Return the [X, Y] coordinate for the center point of the cell that contains the specified text.  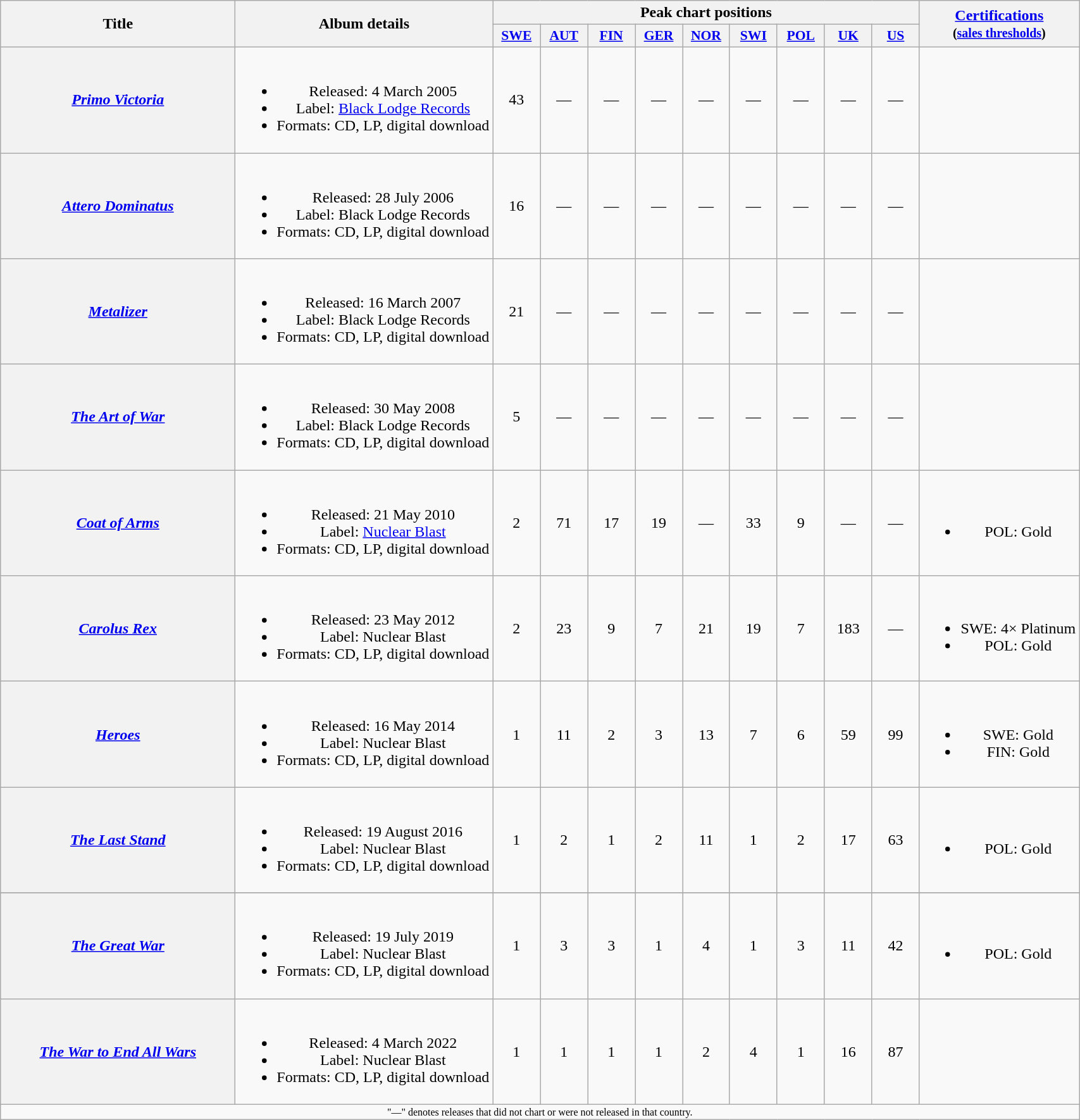
POL [801, 36]
Attero Dominatus [118, 206]
SWE: 4× PlatinumPOL: Gold [1000, 629]
The Last Stand [118, 840]
GER [659, 36]
The War to End All Wars [118, 1052]
Released: 16 May 2014Label: Nuclear BlastFormats: CD, LP, digital download [364, 734]
Released: 19 August 2016Label: Nuclear BlastFormats: CD, LP, digital download [364, 840]
SWE: GoldFIN: Gold [1000, 734]
59 [848, 734]
Metalizer [118, 311]
Peak chart positions [706, 13]
Released: 28 July 2006Label: Black Lodge RecordsFormats: CD, LP, digital download [364, 206]
Carolus Rex [118, 629]
Album details [364, 24]
US [896, 36]
AUT [564, 36]
"—" denotes releases that did not chart or were not released in that country. [540, 1112]
23 [564, 629]
NOR [706, 36]
6 [801, 734]
SWI [753, 36]
99 [896, 734]
Released: 19 July 2019Label: Nuclear BlastFormats: CD, LP, digital download [364, 945]
FIN [611, 36]
43 [516, 100]
Released: 16 March 2007Label: Black Lodge RecordsFormats: CD, LP, digital download [364, 311]
Released: 30 May 2008Label: Black Lodge RecordsFormats: CD, LP, digital download [364, 418]
The Art of War [118, 418]
183 [848, 629]
63 [896, 840]
Primo Victoria [118, 100]
UK [848, 36]
Released: 4 March 2005Label: Black Lodge RecordsFormats: CD, LP, digital download [364, 100]
Certifications(sales thresholds) [1000, 24]
5 [516, 418]
71 [564, 523]
13 [706, 734]
33 [753, 523]
Heroes [118, 734]
Released: 4 March 2022Label: Nuclear BlastFormats: CD, LP, digital download [364, 1052]
Coat of Arms [118, 523]
42 [896, 945]
Released: 23 May 2012Label: Nuclear BlastFormats: CD, LP, digital download [364, 629]
SWE [516, 36]
Released: 21 May 2010Label: Nuclear BlastFormats: CD, LP, digital download [364, 523]
87 [896, 1052]
Title [118, 24]
The Great War [118, 945]
